Return the (X, Y) coordinate for the center point of the cell that contains the specified text.  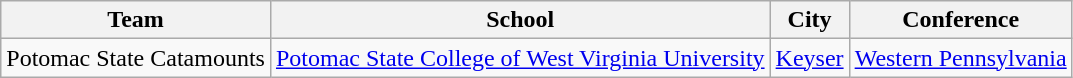
Conference (960, 20)
Potomac State Catamounts (136, 58)
Western Pennsylvania (960, 58)
Keyser (810, 58)
School (520, 20)
City (810, 20)
Team (136, 20)
Potomac State College of West Virginia University (520, 58)
